Scan for the cell matching the given text and deliver its [X, Y] coordinate at center. 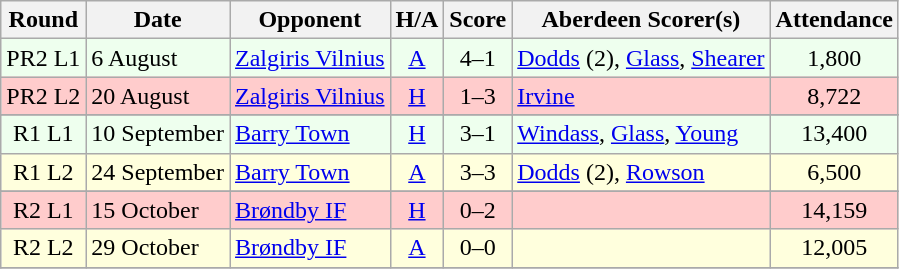
H/A [417, 20]
Dodds (2), Rowson [641, 172]
4–1 [478, 58]
3–1 [478, 134]
R2 L1 [44, 210]
14,159 [834, 210]
Dodds (2), Glass, Shearer [641, 58]
20 August [158, 96]
13,400 [834, 134]
PR2 L2 [44, 96]
3–3 [478, 172]
15 October [158, 210]
1–3 [478, 96]
Score [478, 20]
Irvine [641, 96]
0–2 [478, 210]
R2 L2 [44, 248]
1,800 [834, 58]
Opponent [310, 20]
Windass, Glass, Young [641, 134]
Round [44, 20]
Date [158, 20]
29 October [158, 248]
6 August [158, 58]
10 September [158, 134]
Aberdeen Scorer(s) [641, 20]
Attendance [834, 20]
12,005 [834, 248]
6,500 [834, 172]
PR2 L1 [44, 58]
R1 L1 [44, 134]
8,722 [834, 96]
R1 L2 [44, 172]
24 September [158, 172]
0–0 [478, 248]
